From the cell containing the given text, extract its center point as (X, Y) coordinate. 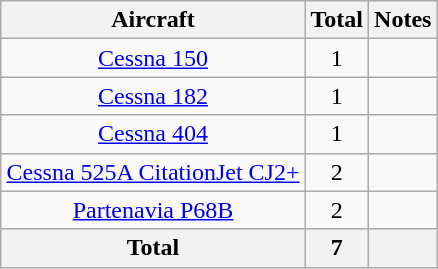
Partenavia P68B (153, 210)
Cessna 525A CitationJet CJ2+ (153, 172)
Cessna 182 (153, 96)
Aircraft (153, 20)
7 (337, 248)
Cessna 404 (153, 134)
Cessna 150 (153, 58)
Notes (403, 20)
